Capture the cell that displays the provided text and extract its (X, Y) central coordinate. 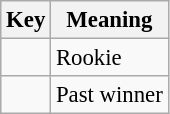
Rookie (110, 58)
Meaning (110, 20)
Key (26, 20)
Past winner (110, 95)
